From the cell containing the given text, extract its center point as [X, Y] coordinate. 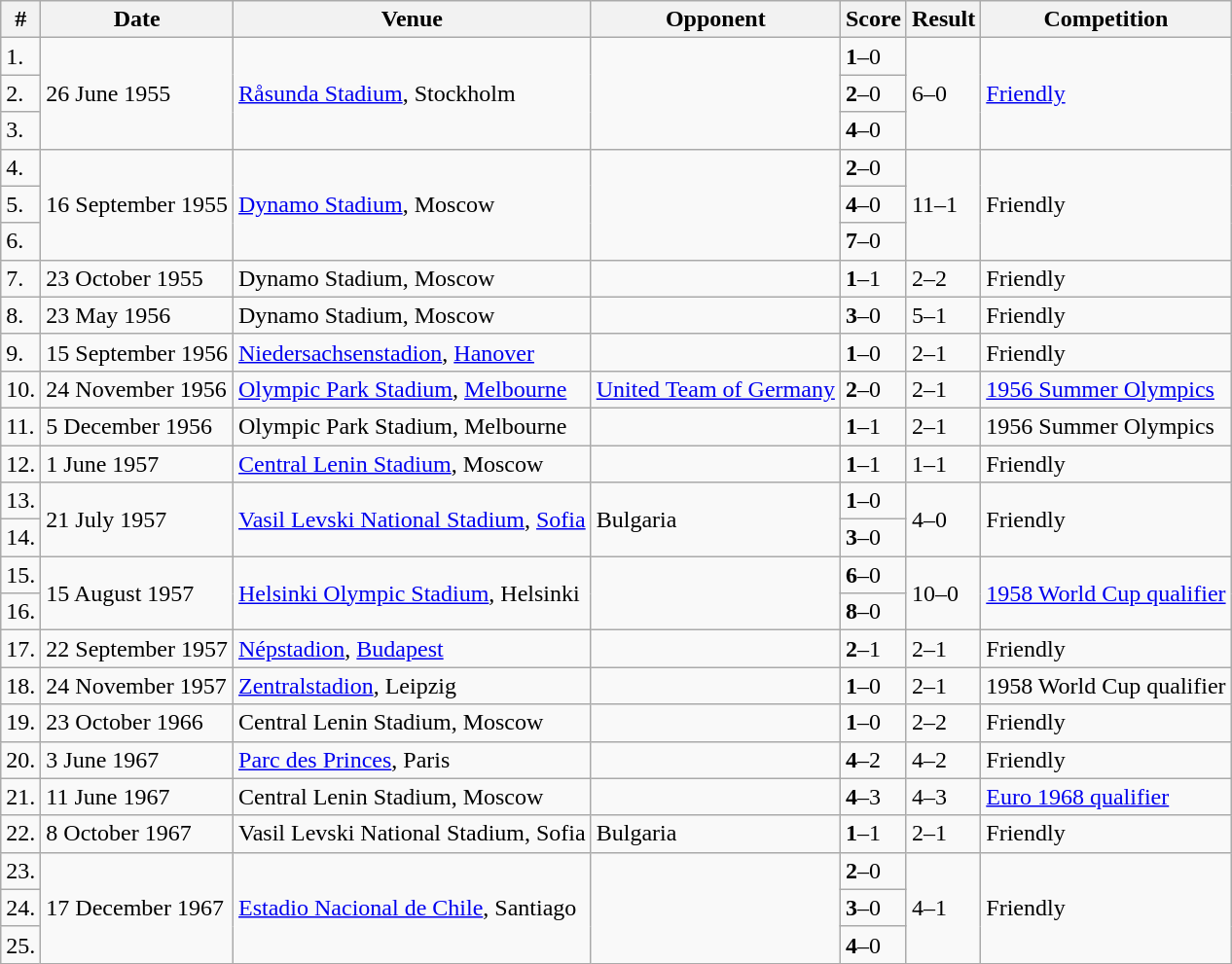
9. [21, 352]
23 October 1966 [137, 723]
Estadio Nacional de Chile, Santiago [413, 908]
Result [943, 19]
Date [137, 19]
7. [21, 278]
12. [21, 464]
24. [21, 908]
Score [873, 19]
Råsunda Stadium, Stockholm [413, 93]
15 September 1956 [137, 352]
Euro 1968 qualifier [1105, 797]
2. [21, 93]
16. [21, 612]
23 May 1956 [137, 315]
17 December 1967 [137, 908]
Helsinki Olympic Stadium, Helsinki [413, 593]
8–0 [873, 612]
4. [21, 167]
24 November 1956 [137, 389]
20. [21, 760]
24 November 1957 [137, 686]
11 June 1967 [137, 797]
Opponent [715, 19]
16 September 1955 [137, 204]
22. [21, 834]
10–0 [943, 593]
10. [21, 389]
18. [21, 686]
1 June 1957 [137, 464]
United Team of Germany [715, 389]
15. [21, 575]
14. [21, 538]
17. [21, 649]
3. [21, 130]
Parc des Princes, Paris [413, 760]
22 September 1957 [137, 649]
Népstadion, Budapest [413, 649]
23 October 1955 [137, 278]
8 October 1967 [137, 834]
13. [21, 501]
Competition [1105, 19]
4–1 [943, 908]
8. [21, 315]
23. [21, 871]
5 December 1956 [137, 426]
11. [21, 426]
5–1 [943, 315]
25. [21, 945]
3 June 1967 [137, 760]
Zentralstadion, Leipzig [413, 686]
5. [21, 204]
Venue [413, 19]
7–0 [873, 241]
19. [21, 723]
11–1 [943, 204]
21 July 1957 [137, 519]
# [21, 19]
Niedersachsenstadion, Hanover [413, 352]
15 August 1957 [137, 593]
6. [21, 241]
1. [21, 56]
26 June 1955 [137, 93]
21. [21, 797]
